Output the [X, Y] coordinate of the center of the cell containing the given text.  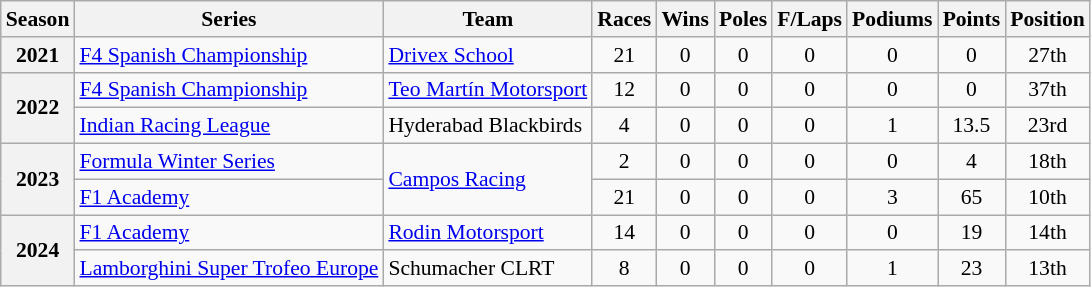
Team [488, 19]
Hyderabad Blackbirds [488, 126]
13.5 [972, 126]
65 [972, 197]
Poles [743, 19]
14 [624, 233]
Formula Winter Series [228, 162]
13th [1047, 269]
Teo Martín Motorsport [488, 90]
18th [1047, 162]
37th [1047, 90]
23rd [1047, 126]
Position [1047, 19]
Rodin Motorsport [488, 233]
Drivex School [488, 55]
Points [972, 19]
8 [624, 269]
2 [624, 162]
Podiums [892, 19]
Season [38, 19]
Races [624, 19]
2023 [38, 180]
12 [624, 90]
2024 [38, 250]
F/Laps [810, 19]
10th [1047, 197]
Series [228, 19]
2021 [38, 55]
Lamborghini Super Trofeo Europe [228, 269]
27th [1047, 55]
19 [972, 233]
2022 [38, 108]
23 [972, 269]
Indian Racing League [228, 126]
14th [1047, 233]
Schumacher CLRT [488, 269]
3 [892, 197]
Campos Racing [488, 180]
Wins [685, 19]
